Return (X, Y) of the center of cell containing provided text 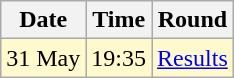
19:35 (119, 58)
Date (44, 20)
31 May (44, 58)
Results (193, 58)
Round (193, 20)
Time (119, 20)
